Identify which cell holds the provided text, then report its (x, y) central coordinate. 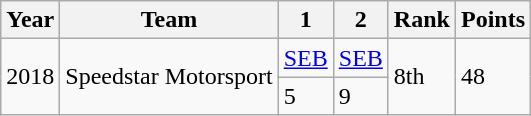
2 (360, 20)
Team (169, 20)
5 (306, 96)
Speedstar Motorsport (169, 77)
Rank (422, 20)
1 (306, 20)
9 (360, 96)
48 (492, 77)
Year (30, 20)
8th (422, 77)
2018 (30, 77)
Points (492, 20)
